Provide the (x, y) coordinate of the cell's center where the given text is located.  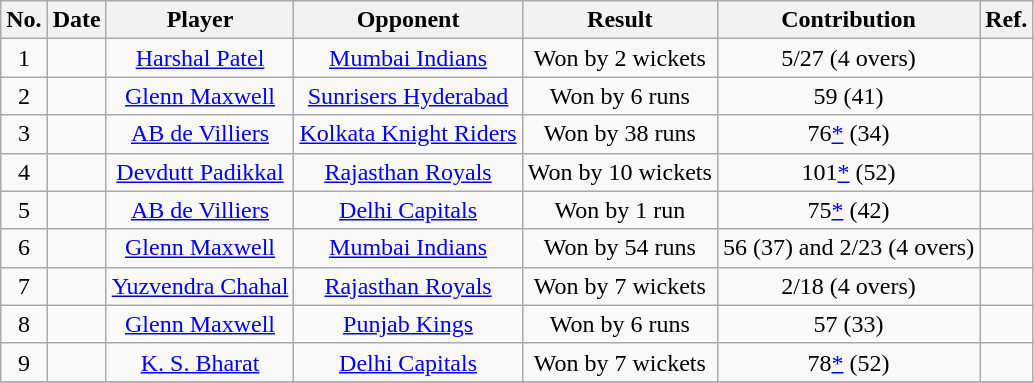
1 (24, 58)
Contribution (848, 20)
2 (24, 96)
Opponent (408, 20)
57 (33) (848, 324)
Won by 2 wickets (620, 58)
76* (34) (848, 134)
7 (24, 286)
Won by 38 runs (620, 134)
59 (41) (848, 96)
Won by 1 run (620, 210)
Sunrisers Hyderabad (408, 96)
Date (76, 20)
Kolkata Knight Riders (408, 134)
Result (620, 20)
8 (24, 324)
101* (52) (848, 172)
78* (52) (848, 362)
Won by 10 wickets (620, 172)
56 (37) and 2/23 (4 overs) (848, 248)
6 (24, 248)
Yuzvendra Chahal (200, 286)
5 (24, 210)
Player (200, 20)
Harshal Patel (200, 58)
Won by 54 runs (620, 248)
No. (24, 20)
Punjab Kings (408, 324)
5/27 (4 overs) (848, 58)
9 (24, 362)
Ref. (1006, 20)
4 (24, 172)
2/18 (4 overs) (848, 286)
Devdutt Padikkal (200, 172)
3 (24, 134)
75* (42) (848, 210)
K. S. Bharat (200, 362)
